Search for the cell housing the specified text and yield its (X, Y) center coordinate. 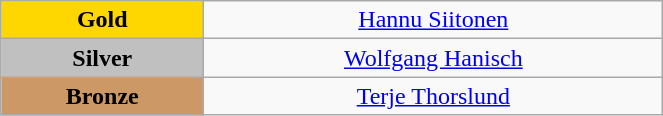
Gold (102, 20)
Wolfgang Hanisch (434, 58)
Hannu Siitonen (434, 20)
Bronze (102, 96)
Silver (102, 58)
Terje Thorslund (434, 96)
